Output the [X, Y] coordinate of the center of the cell containing the given text.  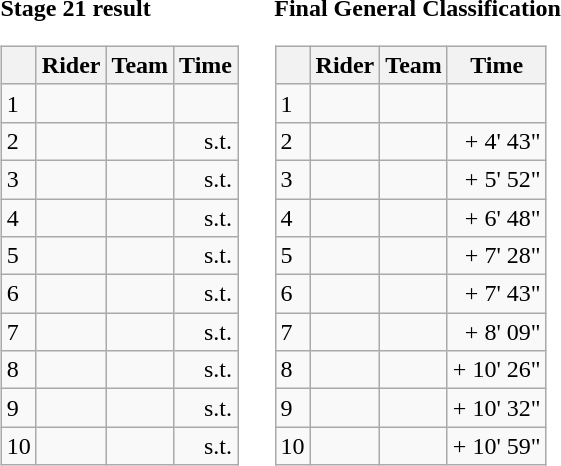
+ 4' 43" [496, 141]
+ 10' 59" [496, 446]
+ 8' 09" [496, 332]
+ 7' 28" [496, 256]
+ 10' 26" [496, 370]
+ 5' 52" [496, 179]
+ 6' 48" [496, 217]
+ 7' 43" [496, 294]
+ 10' 32" [496, 408]
